Output the [X, Y] coordinate of the center of the cell containing the given text.  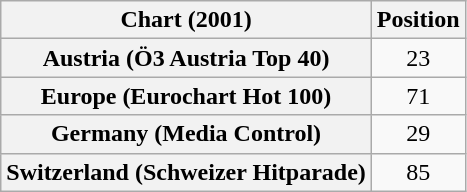
Germany (Media Control) [186, 134]
Chart (2001) [186, 20]
Position [418, 20]
85 [418, 172]
Switzerland (Schweizer Hitparade) [186, 172]
29 [418, 134]
Austria (Ö3 Austria Top 40) [186, 58]
71 [418, 96]
23 [418, 58]
Europe (Eurochart Hot 100) [186, 96]
